Provide the (x, y) coordinate of the cell's center where the given text is located.  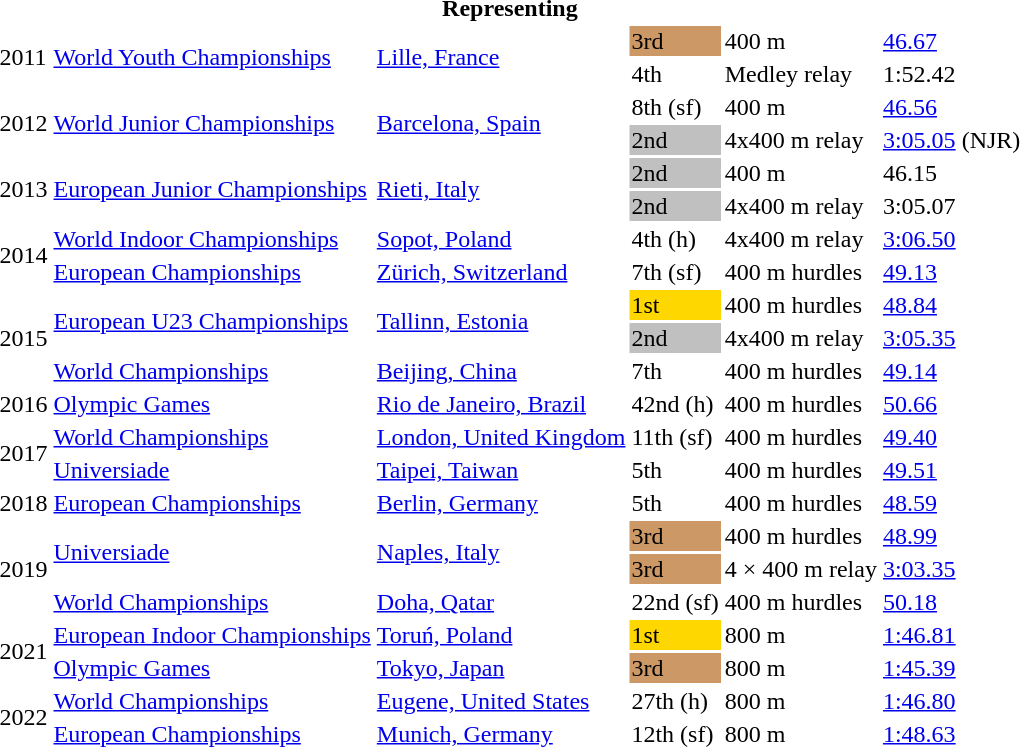
Tallinn, Estonia (501, 322)
Taipei, Taiwan (501, 470)
European Junior Championships (212, 190)
Tokyo, Japan (501, 668)
42nd (h) (675, 404)
Lille, France (501, 58)
Toruń, Poland (501, 635)
22nd (sf) (675, 602)
Doha, Qatar (501, 602)
Naples, Italy (501, 552)
World Youth Championships (212, 58)
Medley relay (800, 74)
Barcelona, Spain (501, 124)
27th (h) (675, 701)
7th (675, 371)
4th (h) (675, 239)
Eugene, United States (501, 701)
7th (sf) (675, 272)
European Indoor Championships (212, 635)
8th (sf) (675, 107)
World Junior Championships (212, 124)
4 × 400 m relay (800, 569)
Berlin, Germany (501, 503)
11th (sf) (675, 437)
Rio de Janeiro, Brazil (501, 404)
4th (675, 74)
Beijing, China (501, 371)
Sopot, Poland (501, 239)
Zürich, Switzerland (501, 272)
World Indoor Championships (212, 239)
Rieti, Italy (501, 190)
London, United Kingdom (501, 437)
European U23 Championships (212, 322)
